Identify which cell holds the provided text, then report its (x, y) central coordinate. 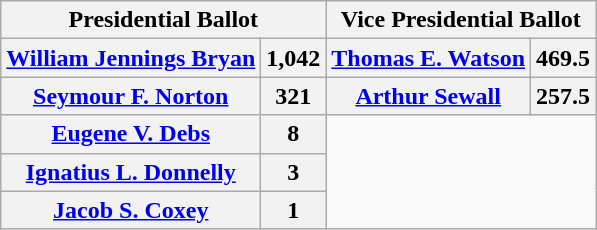
257.5 (564, 96)
Vice Presidential Ballot (461, 20)
321 (294, 96)
Presidential Ballot (164, 20)
Ignatius L. Donnelly (131, 172)
1 (294, 210)
8 (294, 134)
3 (294, 172)
Thomas E. Watson (428, 58)
Seymour F. Norton (131, 96)
469.5 (564, 58)
Arthur Sewall (428, 96)
1,042 (294, 58)
Jacob S. Coxey (131, 210)
Eugene V. Debs (131, 134)
William Jennings Bryan (131, 58)
